From the cell containing the given text, extract its center point as [X, Y] coordinate. 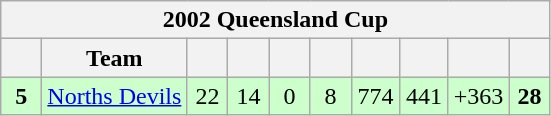
22 [208, 96]
774 [376, 96]
0 [290, 96]
14 [248, 96]
28 [530, 96]
2002 Queensland Cup [276, 20]
8 [330, 96]
441 [424, 96]
5 [22, 96]
+363 [478, 96]
Team [114, 58]
Norths Devils [114, 96]
